Search for the cell housing the specified text and yield its (x, y) center coordinate. 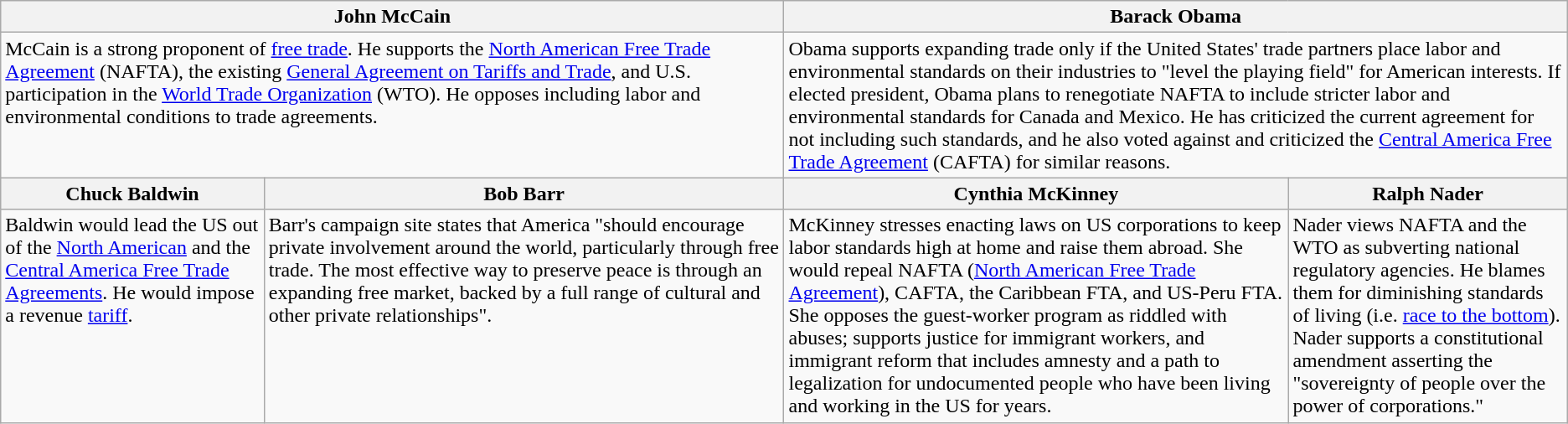
John McCain (392, 17)
Barack Obama (1176, 17)
Ralph Nader (1427, 194)
Cynthia McKinney (1036, 194)
Baldwin would lead the US out of the North American and the Central America Free Trade Agreements. He would impose a revenue tariff. (132, 316)
Chuck Baldwin (132, 194)
Bob Barr (524, 194)
